Locate the cell with the specified text and output its (X, Y) center coordinate. 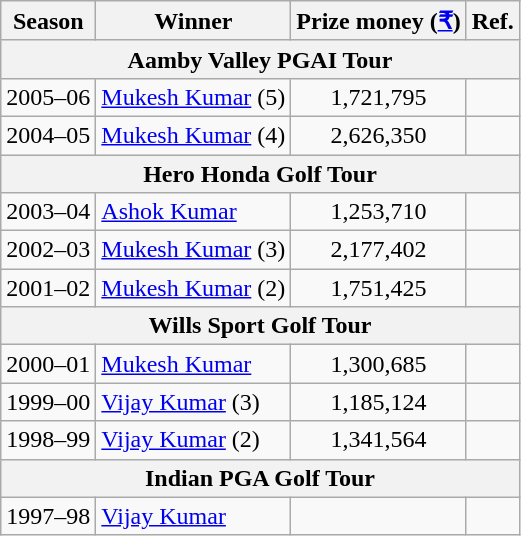
Indian PGA Golf Tour (260, 478)
1,253,710 (378, 212)
Ref. (492, 21)
Vijay Kumar (194, 516)
Mukesh Kumar (3) (194, 250)
1,185,124 (378, 402)
1,721,795 (378, 97)
Winner (194, 21)
Vijay Kumar (3) (194, 402)
Mukesh Kumar (4) (194, 135)
1999–00 (48, 402)
Mukesh Kumar (194, 364)
Wills Sport Golf Tour (260, 326)
Mukesh Kumar (2) (194, 288)
1,751,425 (378, 288)
Hero Honda Golf Tour (260, 173)
1,300,685 (378, 364)
1,341,564 (378, 440)
Mukesh Kumar (5) (194, 97)
1997–98 (48, 516)
2003–04 (48, 212)
Vijay Kumar (2) (194, 440)
2005–06 (48, 97)
Season (48, 21)
Aamby Valley PGAI Tour (260, 59)
Ashok Kumar (194, 212)
2,177,402 (378, 250)
Prize money (₹) (378, 21)
2000–01 (48, 364)
2002–03 (48, 250)
1998–99 (48, 440)
2004–05 (48, 135)
2,626,350 (378, 135)
2001–02 (48, 288)
